Extract the (X, Y) coordinate from the center of the cell holding the provided text.  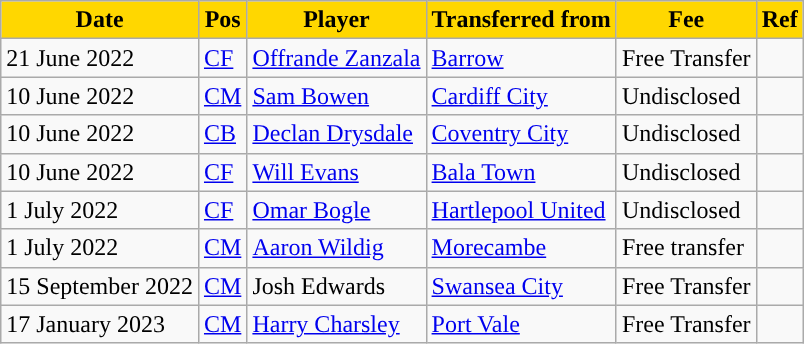
21 June 2022 (100, 58)
CB (222, 134)
Harry Charsley (336, 324)
15 September 2022 (100, 286)
Date (100, 20)
Morecambe (521, 248)
Will Evans (336, 172)
Free transfer (686, 248)
Hartlepool United (521, 210)
Bala Town (521, 172)
Player (336, 20)
Josh Edwards (336, 286)
Barrow (521, 58)
17 January 2023 (100, 324)
Fee (686, 20)
Declan Drysdale (336, 134)
Coventry City (521, 134)
Sam Bowen (336, 96)
Pos (222, 20)
Ref (780, 20)
Aaron Wildig (336, 248)
Swansea City (521, 286)
Port Vale (521, 324)
Transferred from (521, 20)
Omar Bogle (336, 210)
Offrande Zanzala (336, 58)
Cardiff City (521, 96)
